Pinpoint the cell where the given text exists, returning its (X, Y) midpoint coordinate. 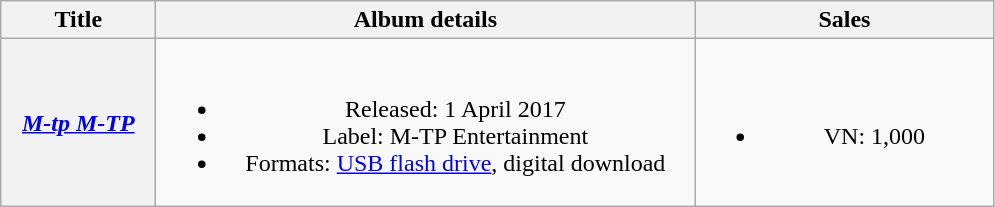
Sales (844, 20)
Album details (426, 20)
Title (78, 20)
VN: 1,000 (844, 122)
Released: 1 April 2017Label: M-TP EntertainmentFormats: USB flash drive, digital download (426, 122)
M-tp M-TP (78, 122)
